Search for the cell housing the specified text and yield its (x, y) center coordinate. 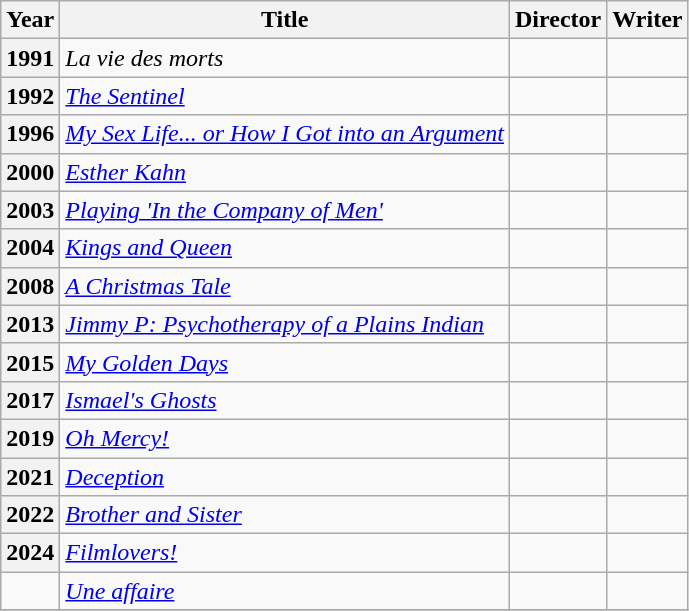
1992 (30, 96)
Jimmy P: Psychotherapy of a Plains Indian (285, 324)
Brother and Sister (285, 515)
2024 (30, 553)
Writer (648, 20)
2019 (30, 438)
My Golden Days (285, 362)
Ismael's Ghosts (285, 400)
Esther Kahn (285, 172)
2021 (30, 477)
Director (558, 20)
Year (30, 20)
La vie des morts (285, 58)
Playing 'In the Company of Men' (285, 210)
Oh Mercy! (285, 438)
My Sex Life... or How I Got into an Argument (285, 134)
2003 (30, 210)
2000 (30, 172)
2004 (30, 248)
2022 (30, 515)
The Sentinel (285, 96)
Deception (285, 477)
2017 (30, 400)
Kings and Queen (285, 248)
1991 (30, 58)
Filmlovers! (285, 553)
A Christmas Tale (285, 286)
2013 (30, 324)
Title (285, 20)
2015 (30, 362)
Une affaire (285, 591)
2008 (30, 286)
1996 (30, 134)
